Find where the given text appears and provide that cell's center as (X, Y) coordinate. 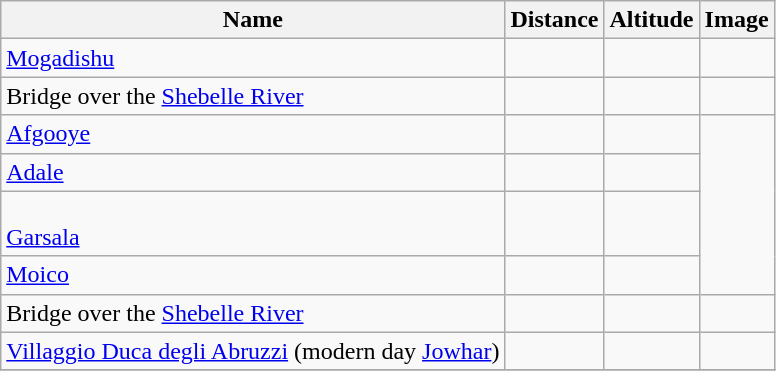
Altitude (652, 20)
Adale (253, 172)
Garsala (253, 224)
Distance (554, 20)
Image (736, 20)
Villaggio Duca degli Abruzzi (modern day Jowhar) (253, 351)
Moico (253, 275)
Afgooye (253, 134)
Name (253, 20)
Mogadishu (253, 58)
